Extract the (x, y) coordinate from the center of the cell holding the provided text.  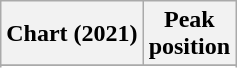
Chart (2021) (72, 34)
Peakposition (189, 34)
